Output the [x, y] coordinate of the center of the cell containing the given text.  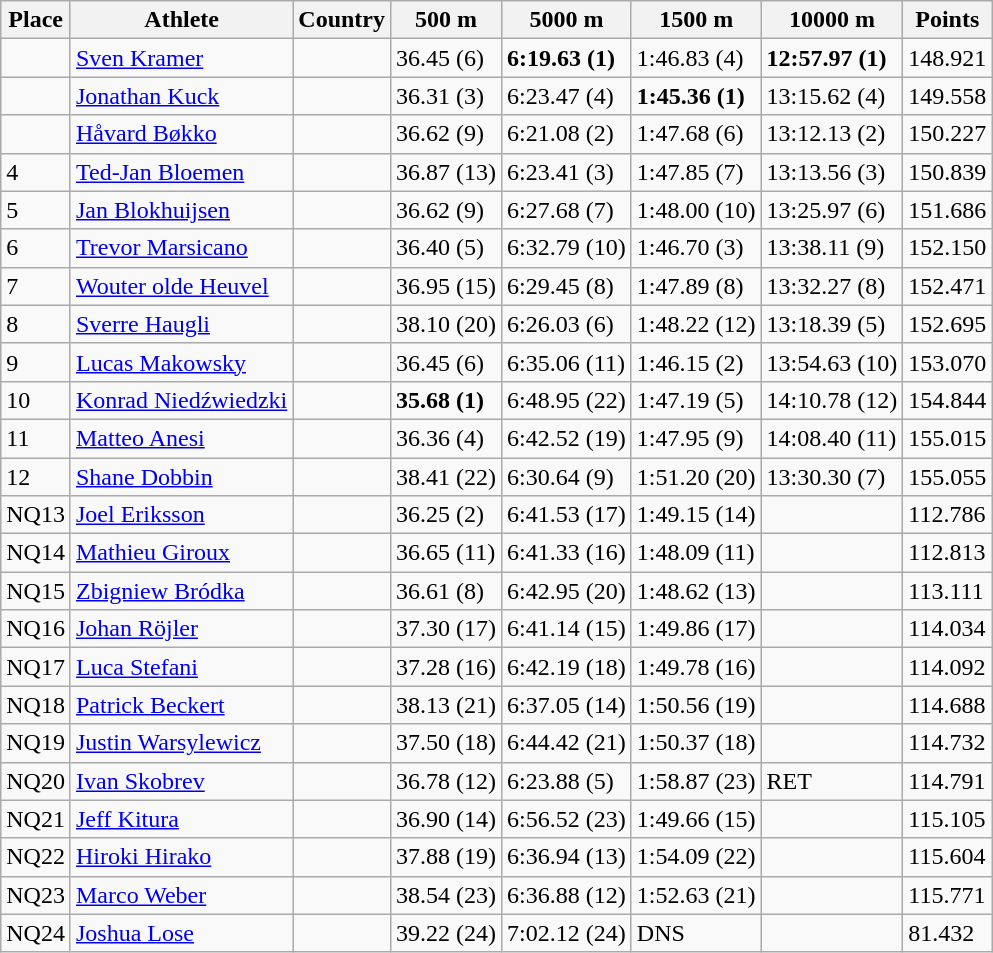
1:50.56 (19) [696, 705]
6:36.88 (12) [567, 895]
115.604 [948, 857]
150.839 [948, 172]
Jan Blokhuijsen [181, 210]
13:15.62 (4) [832, 96]
8 [36, 324]
114.092 [948, 667]
115.771 [948, 895]
113.111 [948, 591]
Marco Weber [181, 895]
38.54 (23) [446, 895]
38.10 (20) [446, 324]
36.40 (5) [446, 248]
6:41.53 (17) [567, 515]
1:46.83 (4) [696, 58]
13:32.27 (8) [832, 286]
36.65 (11) [446, 553]
149.558 [948, 96]
112.786 [948, 515]
Points [948, 20]
37.50 (18) [446, 743]
36.36 (4) [446, 438]
14:10.78 (12) [832, 400]
1:47.89 (8) [696, 286]
36.25 (2) [446, 515]
1:58.87 (23) [696, 781]
Sven Kramer [181, 58]
13:30.30 (7) [832, 477]
Sverre Haugli [181, 324]
115.105 [948, 819]
10 [36, 400]
14:08.40 (11) [832, 438]
1:46.15 (2) [696, 362]
36.61 (8) [446, 591]
RET [832, 781]
NQ13 [36, 515]
6:42.19 (18) [567, 667]
Ivan Skobrev [181, 781]
114.791 [948, 781]
152.150 [948, 248]
6:21.08 (2) [567, 134]
1:52.63 (21) [696, 895]
500 m [446, 20]
Mathieu Giroux [181, 553]
151.686 [948, 210]
NQ24 [36, 933]
6:44.42 (21) [567, 743]
1500 m [696, 20]
6 [36, 248]
NQ20 [36, 781]
36.78 (12) [446, 781]
NQ23 [36, 895]
153.070 [948, 362]
6:30.64 (9) [567, 477]
1:46.70 (3) [696, 248]
Country [342, 20]
4 [36, 172]
35.68 (1) [446, 400]
39.22 (24) [446, 933]
36.31 (3) [446, 96]
NQ17 [36, 667]
NQ21 [36, 819]
1:49.66 (15) [696, 819]
10000 m [832, 20]
6:29.45 (8) [567, 286]
13:25.97 (6) [832, 210]
1:47.85 (7) [696, 172]
Place [36, 20]
NQ14 [36, 553]
Luca Stefani [181, 667]
Jeff Kitura [181, 819]
37.88 (19) [446, 857]
Lucas Makowsky [181, 362]
NQ22 [36, 857]
1:49.78 (16) [696, 667]
12 [36, 477]
13:12.13 (2) [832, 134]
6:23.88 (5) [567, 781]
5000 m [567, 20]
37.30 (17) [446, 629]
1:48.22 (12) [696, 324]
1:47.95 (9) [696, 438]
6:32.79 (10) [567, 248]
6:27.68 (7) [567, 210]
7:02.12 (24) [567, 933]
112.813 [948, 553]
1:54.09 (22) [696, 857]
1:48.00 (10) [696, 210]
36.90 (14) [446, 819]
13:38.11 (9) [832, 248]
6:36.94 (13) [567, 857]
150.227 [948, 134]
1:49.15 (14) [696, 515]
DNS [696, 933]
1:50.37 (18) [696, 743]
114.688 [948, 705]
1:45.36 (1) [696, 96]
Shane Dobbin [181, 477]
13:18.39 (5) [832, 324]
NQ15 [36, 591]
5 [36, 210]
1:47.68 (6) [696, 134]
38.13 (21) [446, 705]
Hiroki Hirako [181, 857]
6:56.52 (23) [567, 819]
36.87 (13) [446, 172]
Wouter olde Heuvel [181, 286]
155.055 [948, 477]
6:19.63 (1) [567, 58]
154.844 [948, 400]
6:42.52 (19) [567, 438]
152.471 [948, 286]
Zbigniew Bródka [181, 591]
12:57.97 (1) [832, 58]
1:49.86 (17) [696, 629]
13:54.63 (10) [832, 362]
Ted-Jan Bloemen [181, 172]
6:37.05 (14) [567, 705]
6:42.95 (20) [567, 591]
6:23.41 (3) [567, 172]
6:35.06 (11) [567, 362]
155.015 [948, 438]
148.921 [948, 58]
NQ16 [36, 629]
6:41.14 (15) [567, 629]
NQ19 [36, 743]
6:41.33 (16) [567, 553]
1:51.20 (20) [696, 477]
11 [36, 438]
Athlete [181, 20]
36.95 (15) [446, 286]
Patrick Beckert [181, 705]
9 [36, 362]
1:47.19 (5) [696, 400]
Trevor Marsicano [181, 248]
Joel Eriksson [181, 515]
Jonathan Kuck [181, 96]
1:48.62 (13) [696, 591]
1:48.09 (11) [696, 553]
Joshua Lose [181, 933]
7 [36, 286]
6:26.03 (6) [567, 324]
Håvard Bøkko [181, 134]
6:23.47 (4) [567, 96]
38.41 (22) [446, 477]
NQ18 [36, 705]
114.034 [948, 629]
Konrad Niedźwiedzki [181, 400]
Justin Warsylewicz [181, 743]
152.695 [948, 324]
13:13.56 (3) [832, 172]
81.432 [948, 933]
6:48.95 (22) [567, 400]
Johan Röjler [181, 629]
37.28 (16) [446, 667]
114.732 [948, 743]
Matteo Anesi [181, 438]
